Locate the cell with the specified text and output its (x, y) center coordinate. 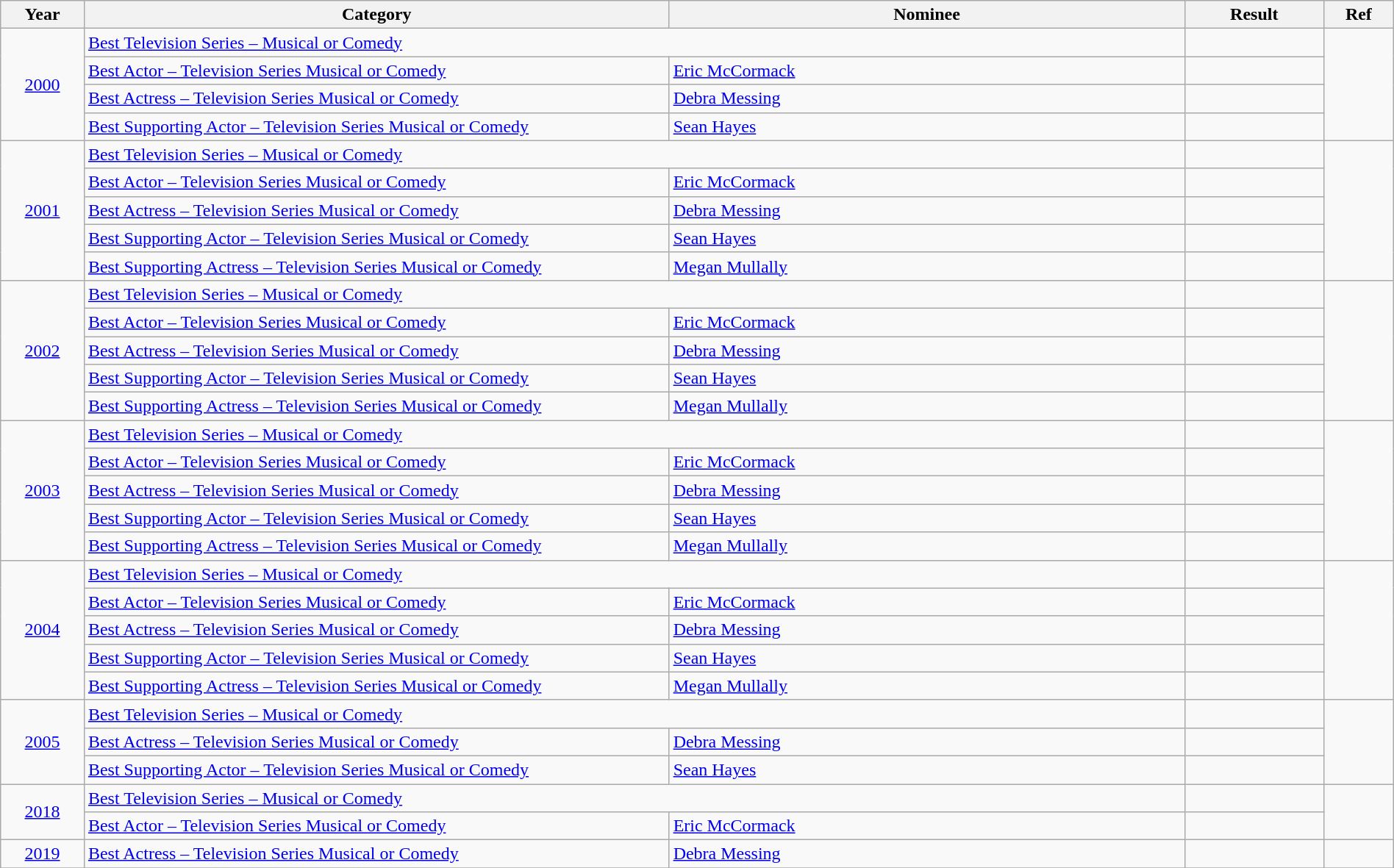
2002 (43, 350)
Category (376, 15)
2019 (43, 854)
2005 (43, 742)
2018 (43, 811)
Result (1254, 15)
2004 (43, 630)
Nominee (926, 15)
2003 (43, 490)
Year (43, 15)
Ref (1359, 15)
2001 (43, 210)
2000 (43, 85)
